Provide the [x, y] coordinate of the cell's center where the given text is located.  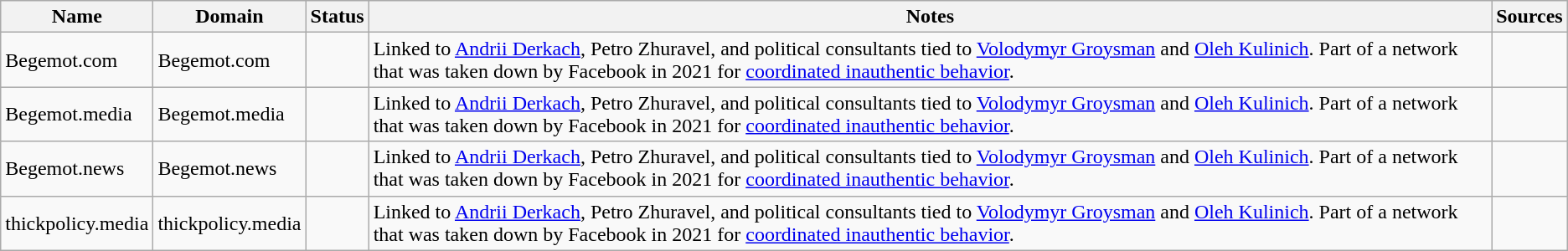
Name [77, 17]
Sources [1529, 17]
Status [337, 17]
Domain [230, 17]
Notes [930, 17]
